Return the (X, Y) coordinate for the center point of the cell that contains the specified text.  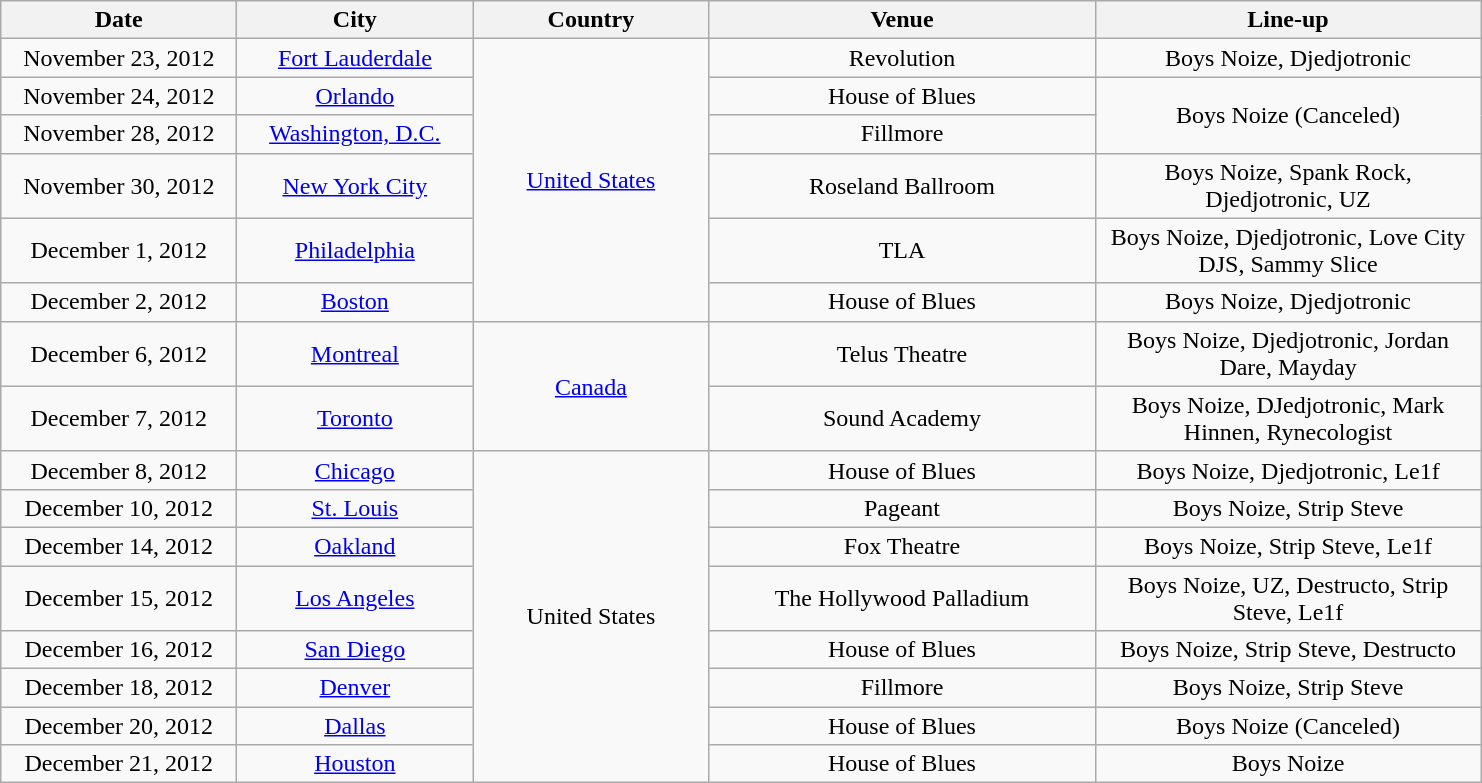
Chicago (355, 470)
Boys Noize, Strip Steve, Destructo (1288, 650)
December 1, 2012 (119, 250)
Boys Noize (1288, 764)
Dallas (355, 726)
December 18, 2012 (119, 688)
Line-up (1288, 20)
Boys Noize, Djedjotronic, Le1f (1288, 470)
December 15, 2012 (119, 598)
Fox Theatre (902, 546)
December 14, 2012 (119, 546)
December 10, 2012 (119, 508)
The Hollywood Palladium (902, 598)
Sound Academy (902, 418)
December 6, 2012 (119, 354)
Los Angeles (355, 598)
November 23, 2012 (119, 58)
Pageant (902, 508)
Boys Noize, DJedjotronic, Mark Hinnen, Rynecologist (1288, 418)
New York City (355, 186)
Denver (355, 688)
December 8, 2012 (119, 470)
Boys Noize, Spank Rock, Djedjotronic, UZ (1288, 186)
Roseland Ballroom (902, 186)
November 28, 2012 (119, 134)
Houston (355, 764)
Boston (355, 302)
Washington, D.C. (355, 134)
December 7, 2012 (119, 418)
Orlando (355, 96)
December 16, 2012 (119, 650)
Canada (591, 386)
Revolution (902, 58)
November 30, 2012 (119, 186)
San Diego (355, 650)
TLA (902, 250)
Venue (902, 20)
City (355, 20)
December 20, 2012 (119, 726)
Telus Theatre (902, 354)
St. Louis (355, 508)
Boys Noize, Strip Steve, Le1f (1288, 546)
November 24, 2012 (119, 96)
December 2, 2012 (119, 302)
Toronto (355, 418)
Boys Noize, Djedjotronic, Jordan Dare, Mayday (1288, 354)
Date (119, 20)
Boys Noize, Djedjotronic, Love City DJS, Sammy Slice (1288, 250)
Boys Noize, UZ, Destructo, Strip Steve, Le1f (1288, 598)
Fort Lauderdale (355, 58)
Country (591, 20)
December 21, 2012 (119, 764)
Montreal (355, 354)
Oakland (355, 546)
Philadelphia (355, 250)
